Return the (x, y) coordinate for the center point of the cell that contains the specified text.  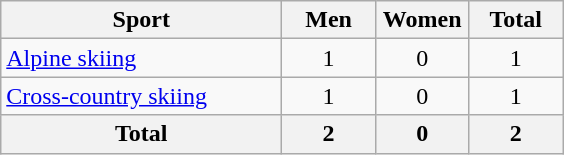
Men (329, 20)
Women (422, 20)
Alpine skiing (142, 58)
Sport (142, 20)
Cross-country skiing (142, 96)
